Search for the cell housing the specified text and yield its [x, y] center coordinate. 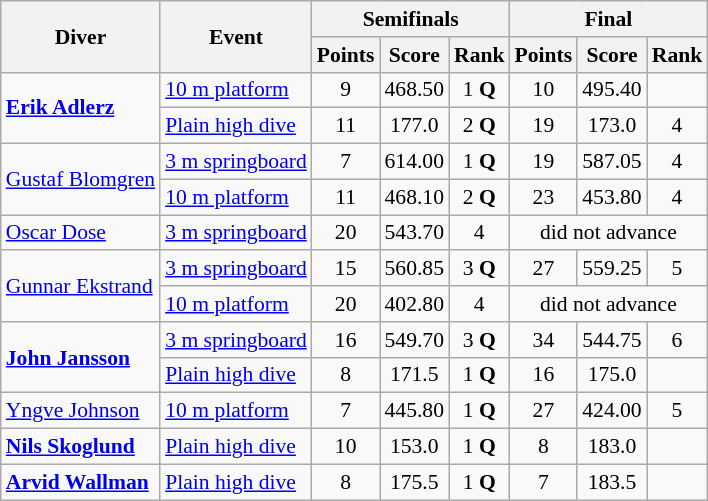
15 [346, 269]
468.10 [414, 197]
9 [346, 90]
495.40 [612, 90]
549.70 [414, 340]
183.0 [612, 447]
Final [609, 19]
175.5 [414, 482]
Gunnar Ekstrand [80, 286]
177.0 [414, 126]
614.00 [414, 162]
402.80 [414, 304]
453.80 [612, 197]
544.75 [612, 340]
153.0 [414, 447]
Event [236, 36]
Erik Adlerz [80, 108]
560.85 [414, 269]
173.0 [612, 126]
559.25 [612, 269]
Arvid Wallman [80, 482]
34 [544, 340]
Semifinals [411, 19]
Nils Skoglund [80, 447]
183.5 [612, 482]
445.80 [414, 411]
543.70 [414, 233]
Oscar Dose [80, 233]
Gustaf Blomgren [80, 180]
175.0 [612, 375]
23 [544, 197]
John Jansson [80, 358]
468.50 [414, 90]
6 [678, 340]
424.00 [612, 411]
Yngve Johnson [80, 411]
587.05 [612, 162]
Diver [80, 36]
171.5 [414, 375]
